Return (x, y) of the center of cell containing provided text 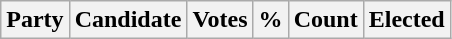
% (270, 20)
Party (35, 20)
Votes (220, 20)
Count (326, 20)
Elected (406, 20)
Candidate (128, 20)
